Find where the given text appears and provide that cell's center as [x, y] coordinate. 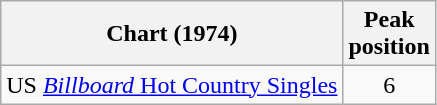
Peakposition [389, 34]
6 [389, 85]
Chart (1974) [172, 34]
US Billboard Hot Country Singles [172, 85]
